Locate the cell with the specified text and output its (X, Y) center coordinate. 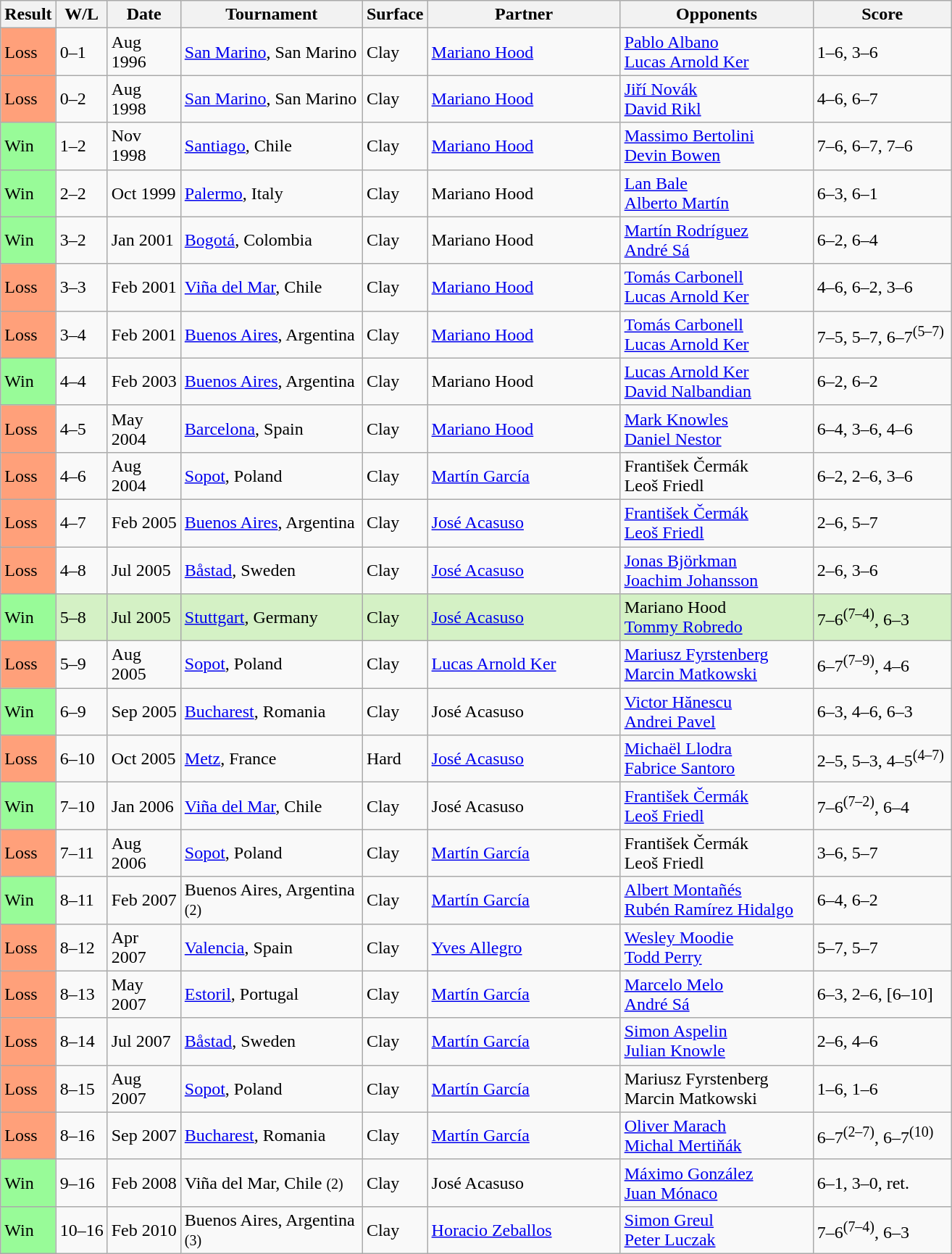
0–2 (81, 99)
Feb 2010 (143, 1230)
6–10 (81, 759)
4–5 (81, 429)
Michaël Llodra Fabrice Santoro (717, 759)
Mariano Hood Tommy Robredo (717, 617)
3–3 (81, 287)
Apr 2007 (143, 948)
2–6, 3–6 (882, 569)
Aug 2005 (143, 665)
Lucas Arnold Ker David Nalbandian (717, 381)
7–6, 6–7, 7–6 (882, 146)
4–6, 6–2, 3–6 (882, 287)
Sep 2005 (143, 711)
Jiří Novák David Rikl (717, 99)
10–16 (81, 1230)
Bogotá, Colombia (271, 241)
6–9 (81, 711)
Stuttgart, Germany (271, 617)
Albert Montañés Rubén Ramírez Hidalgo (717, 900)
2–5, 5–3, 4–5(4–7) (882, 759)
Estoril, Portugal (271, 994)
5–9 (81, 665)
7–11 (81, 853)
Lucas Arnold Ker (524, 665)
Oct 1999 (143, 193)
Simon Greul Peter Luczak (717, 1230)
Máximo González Juan Mónaco (717, 1182)
Oliver Marach Michal Mertiňák (717, 1136)
Yves Allegro (524, 948)
6–2, 2–6, 3–6 (882, 475)
7–5, 5–7, 6–7(5–7) (882, 335)
Massimo Bertolini Devin Bowen (717, 146)
Date (143, 14)
6–2, 6–4 (882, 241)
5–7, 5–7 (882, 948)
1–6, 3–6 (882, 52)
4–6, 6–7 (882, 99)
Partner (524, 14)
6–4, 6–2 (882, 900)
7–6(7–2), 6–4 (882, 806)
Valencia, Spain (271, 948)
3–2 (81, 241)
Aug 2006 (143, 853)
8–15 (81, 1088)
Lan Bale Alberto Martín (717, 193)
Marcelo Melo André Sá (717, 994)
Victor Hănescu Andrei Pavel (717, 711)
Buenos Aires, Argentina (3) (271, 1230)
Jonas Björkman Joachim Johansson (717, 569)
Surface (395, 14)
W/L (81, 14)
6–3, 6–1 (882, 193)
Feb 2007 (143, 900)
3–4 (81, 335)
6–7(2–7), 6–7(10) (882, 1136)
Jan 2001 (143, 241)
Opponents (717, 14)
Horacio Zeballos (524, 1230)
8–16 (81, 1136)
Aug 2004 (143, 475)
Oct 2005 (143, 759)
2–6, 4–6 (882, 1042)
Tournament (271, 14)
0–1 (81, 52)
Aug 2007 (143, 1088)
Aug 1998 (143, 99)
Wesley Moodie Todd Perry (717, 948)
Mark Knowles Daniel Nestor (717, 429)
4–4 (81, 381)
Metz, France (271, 759)
Jul 2007 (143, 1042)
Feb 2005 (143, 523)
8–11 (81, 900)
Aug 1996 (143, 52)
Martín Rodríguez André Sá (717, 241)
6–4, 3–6, 4–6 (882, 429)
5–8 (81, 617)
2–6, 5–7 (882, 523)
Sep 2007 (143, 1136)
Barcelona, Spain (271, 429)
8–13 (81, 994)
Result (28, 14)
Jan 2006 (143, 806)
8–14 (81, 1042)
Feb 2008 (143, 1182)
3–6, 5–7 (882, 853)
2–2 (81, 193)
Buenos Aires, Argentina (2) (271, 900)
4–8 (81, 569)
9–16 (81, 1182)
8–12 (81, 948)
Score (882, 14)
7–10 (81, 806)
Feb 2003 (143, 381)
May 2007 (143, 994)
Pablo Albano Lucas Arnold Ker (717, 52)
Simon Aspelin Julian Knowle (717, 1042)
Palermo, Italy (271, 193)
6–2, 6–2 (882, 381)
May 2004 (143, 429)
1–6, 1–6 (882, 1088)
6–3, 4–6, 6–3 (882, 711)
1–2 (81, 146)
Hard (395, 759)
Santiago, Chile (271, 146)
4–7 (81, 523)
6–7(7–9), 4–6 (882, 665)
Viña del Mar, Chile (2) (271, 1182)
6–1, 3–0, ret. (882, 1182)
Nov 1998 (143, 146)
4–6 (81, 475)
6–3, 2–6, [6–10] (882, 994)
